For the text-containing cell, return its midpoint in (X, Y) coordinate format. 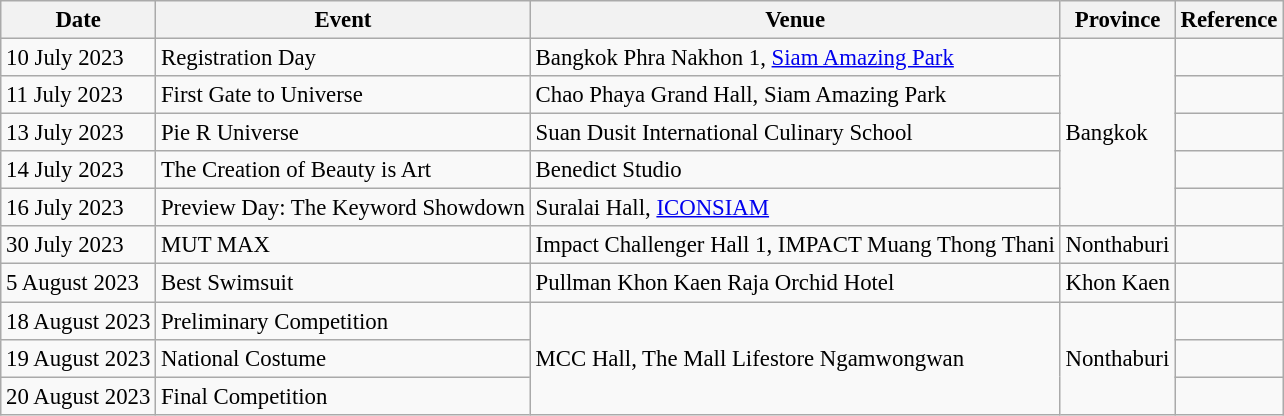
Benedict Studio (795, 170)
Reference (1229, 20)
Province (1118, 20)
Suralai Hall, ICONSIAM (795, 208)
19 August 2023 (78, 358)
National Costume (344, 358)
First Gate to Universe (344, 95)
20 August 2023 (78, 396)
Registration Day (344, 58)
16 July 2023 (78, 208)
Chao Phaya Grand Hall, Siam Amazing Park (795, 95)
10 July 2023 (78, 58)
18 August 2023 (78, 321)
13 July 2023 (78, 133)
Bangkok Phra Nakhon 1, Siam Amazing Park (795, 58)
Preview Day: The Keyword Showdown (344, 208)
Final Competition (344, 396)
5 August 2023 (78, 283)
Impact Challenger Hall 1, IMPACT Muang Thong Thani (795, 245)
Suan Dusit International Culinary School (795, 133)
MUT MAX (344, 245)
Bangkok (1118, 133)
Best Swimsuit (344, 283)
14 July 2023 (78, 170)
The Creation of Beauty is Art (344, 170)
MCC Hall, The Mall Lifestore Ngamwongwan (795, 358)
Khon Kaen (1118, 283)
30 July 2023 (78, 245)
Venue (795, 20)
11 July 2023 (78, 95)
Event (344, 20)
Pullman Khon Kaen Raja Orchid Hotel (795, 283)
Pie R Universe (344, 133)
Preliminary Competition (344, 321)
Date (78, 20)
